Output the [X, Y] coordinate of the center of the cell containing the given text.  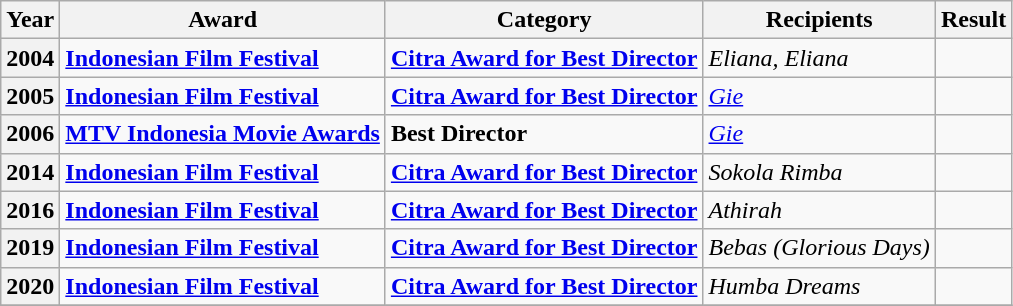
2006 [30, 134]
Category [544, 20]
2016 [30, 210]
2014 [30, 172]
Result [973, 20]
Best Director [544, 134]
2005 [30, 96]
Sokola Rimba [819, 172]
MTV Indonesia Movie Awards [223, 134]
Recipients [819, 20]
2020 [30, 286]
Humba Dreams [819, 286]
Athirah [819, 210]
Year [30, 20]
Bebas (Glorious Days) [819, 248]
Eliana, Eliana [819, 58]
2004 [30, 58]
2019 [30, 248]
Award [223, 20]
